Locate the cell with the specified text and output its [x, y] center coordinate. 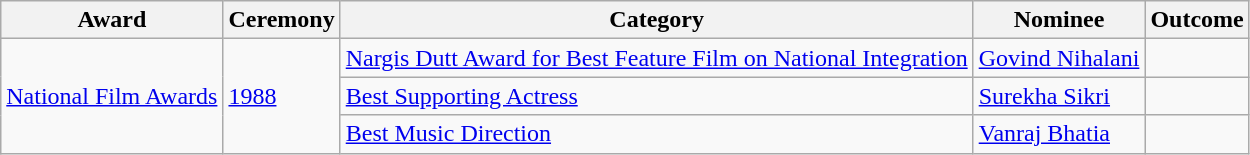
Vanraj Bhatia [1059, 134]
Outcome [1197, 20]
National Film Awards [112, 96]
Ceremony [282, 20]
Category [656, 20]
Govind Nihalani [1059, 58]
Award [112, 20]
1988 [282, 96]
Surekha Sikri [1059, 96]
Nargis Dutt Award for Best Feature Film on National Integration [656, 58]
Best Music Direction [656, 134]
Best Supporting Actress [656, 96]
Nominee [1059, 20]
